Return the (x, y) coordinate for the center point of the cell that contains the specified text.  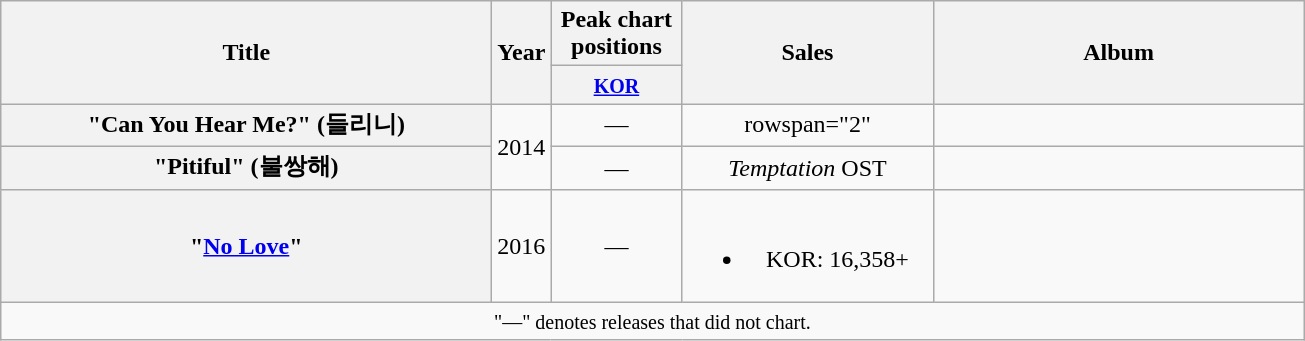
Title (246, 52)
Peak chart positions (616, 34)
"—" denotes releases that did not chart. (652, 321)
"Pitiful" (불쌍해) (246, 168)
Year (522, 52)
Temptation OST (808, 168)
"Can You Hear Me?" (들리니) (246, 126)
2016 (522, 246)
Sales (808, 52)
2014 (522, 146)
KOR: 16,358+ (808, 246)
"No Love" (246, 246)
rowspan="2" (808, 126)
Album (1118, 52)
KOR (616, 85)
